Determine the [x, y] coordinate at the center of the cell enclosing the given text.  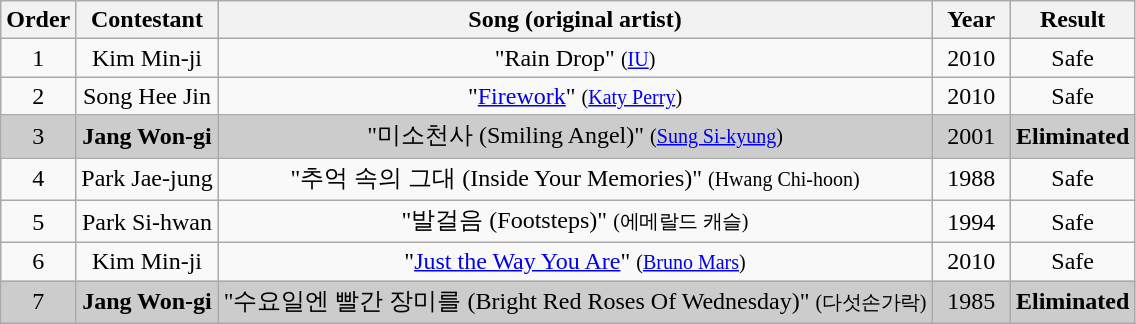
3 [38, 136]
6 [38, 262]
2 [38, 96]
Contestant [147, 20]
Year [972, 20]
7 [38, 302]
"Just the Way You Are" (Bruno Mars) [575, 262]
Result [1072, 20]
5 [38, 222]
1994 [972, 222]
1988 [972, 180]
"미소천사 (Smiling Angel)" (Sung Si-kyung) [575, 136]
Song Hee Jin [147, 96]
Song (original artist) [575, 20]
"수요일엔 빨간 장미를 (Bright Red Roses Of Wednesday)" (다섯손가락) [575, 302]
Order [38, 20]
Park Si-hwan [147, 222]
"Firework" (Katy Perry) [575, 96]
"추억 속의 그대 (Inside Your Memories)" (Hwang Chi-hoon) [575, 180]
1985 [972, 302]
"발걸음 (Footsteps)" (에메랄드 캐슬) [575, 222]
1 [38, 58]
2001 [972, 136]
4 [38, 180]
Park Jae-jung [147, 180]
"Rain Drop" (IU) [575, 58]
